Determine the (X, Y) coordinate at the center of the cell enclosing the given text.  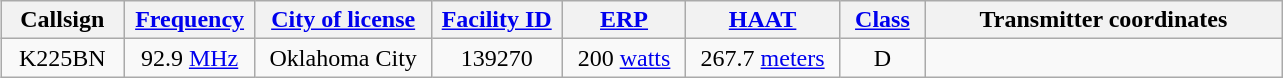
Oklahoma City (343, 58)
Frequency (190, 20)
Facility ID (496, 20)
200 watts (624, 58)
K225BN (62, 58)
Callsign (62, 20)
ERP (624, 20)
Transmitter coordinates (1103, 20)
City of license (343, 20)
D (882, 58)
139270 (496, 58)
Class (882, 20)
HAAT (763, 20)
267.7 meters (763, 58)
92.9 MHz (190, 58)
